From the cell containing the given text, extract its center point as (X, Y) coordinate. 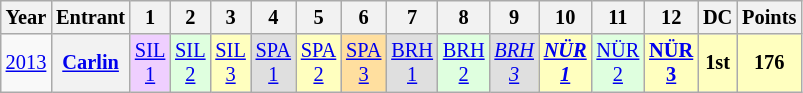
4 (274, 17)
BRH3 (514, 63)
1st (718, 63)
NÜR1 (566, 63)
176 (769, 63)
Year (26, 17)
2013 (26, 63)
NÜR2 (618, 63)
SPA2 (318, 63)
12 (671, 17)
7 (412, 17)
Entrant (90, 17)
10 (566, 17)
DC (718, 17)
6 (364, 17)
8 (464, 17)
11 (618, 17)
BRH2 (464, 63)
SIL2 (190, 63)
Carlin (90, 63)
3 (230, 17)
Points (769, 17)
SIL3 (230, 63)
SPA3 (364, 63)
5 (318, 17)
BRH1 (412, 63)
1 (150, 17)
2 (190, 17)
SPA1 (274, 63)
NÜR3 (671, 63)
SIL1 (150, 63)
9 (514, 17)
